Find where the given text appears and provide that cell's center as (X, Y) coordinate. 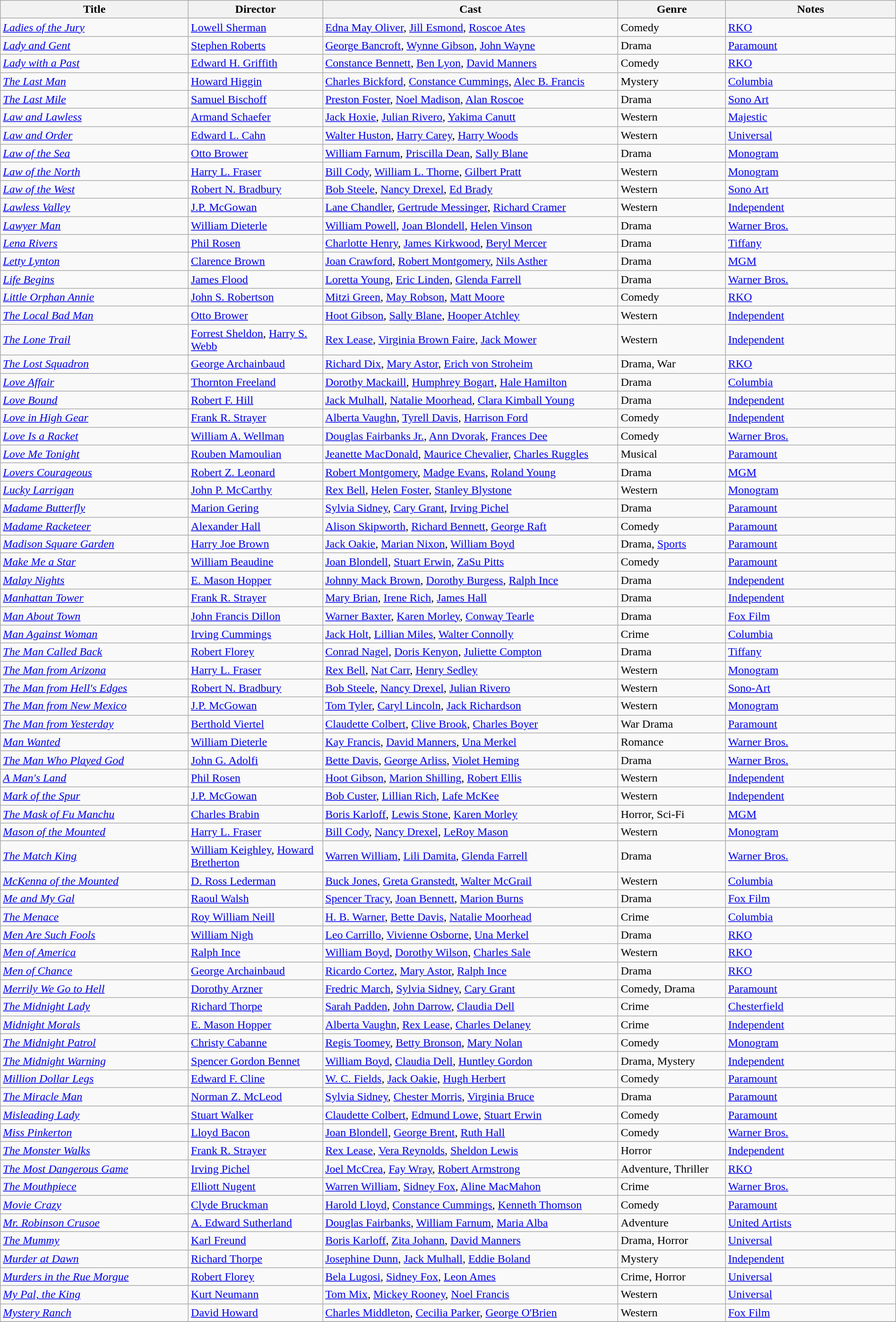
Boris Karloff, Lewis Stone, Karen Morley (471, 814)
Edna May Oliver, Jill Esmond, Roscoe Ates (471, 27)
Dorothy Arzner (256, 989)
Law of the Sea (95, 153)
A. Edward Sutherland (256, 1223)
Madame Butterfly (95, 508)
Elliott Nugent (256, 1187)
David Howard (256, 1313)
Edward L. Cahn (256, 135)
Lane Chandler, Gertrude Messinger, Richard Cramer (471, 207)
Claudette Colbert, Clive Brook, Charles Boyer (471, 724)
William A. Wellman (256, 436)
Rex Lease, Virginia Brown Faire, Jack Mower (471, 339)
Law of the North (95, 171)
Romance (672, 742)
Stuart Walker (256, 1114)
Stephen Roberts (256, 45)
Robert Montgomery, Madge Evans, Roland Young (471, 472)
John G. Adolfi (256, 760)
The Lone Trail (95, 339)
The Last Mile (95, 99)
The Monster Walks (95, 1151)
The Lost Squadron (95, 364)
William Beaudine (256, 562)
The Local Bad Man (95, 315)
Alberta Vaughn, Rex Lease, Charles Delaney (471, 1025)
Irving Cummings (256, 634)
Charles Bickford, Constance Cummings, Alec B. Francis (471, 81)
Men of America (95, 953)
Fredric March, Sylvia Sidney, Cary Grant (471, 989)
Jack Holt, Lillian Miles, Walter Connolly (471, 634)
The Midnight Patrol (95, 1043)
Douglas Fairbanks, William Farnum, Maria Alba (471, 1223)
Edward F. Cline (256, 1078)
Spencer Gordon Bennet (256, 1061)
Men of Chance (95, 971)
The Man from Hell's Edges (95, 688)
Bill Cody, William L. Thorne, Gilbert Pratt (471, 171)
Roy William Neill (256, 917)
Sylvia Sidney, Cary Grant, Irving Pichel (471, 508)
Bob Custer, Lillian Rich, Lafe McKee (471, 796)
Madison Square Garden (95, 544)
Love in High Gear (95, 418)
Make Me a Star (95, 562)
William Farnum, Priscilla Dean, Sally Blane (471, 153)
Howard Higgin (256, 81)
Walter Huston, Harry Carey, Harry Woods (471, 135)
Love Is a Racket (95, 436)
William Powell, Joan Blondell, Helen Vinson (471, 226)
Letty Lynton (95, 261)
Josephine Dunn, Jack Mulhall, Eddie Boland (471, 1259)
Lady with a Past (95, 63)
Drama, War (672, 364)
Lowell Sherman (256, 27)
John S. Robertson (256, 297)
Lovers Courageous (95, 472)
Hoot Gibson, Marion Shilling, Robert Ellis (471, 778)
Lawless Valley (95, 207)
Midnight Morals (95, 1025)
Drama, Horror (672, 1241)
Douglas Fairbanks Jr., Ann Dvorak, Frances Dee (471, 436)
William Nigh (256, 935)
Thornton Freeland (256, 382)
United Artists (810, 1223)
James Flood (256, 279)
The Midnight Lady (95, 1007)
Robert F. Hill (256, 400)
Malay Nights (95, 580)
Hoot Gibson, Sally Blane, Hooper Atchley (471, 315)
John Francis Dillon (256, 616)
Merrily We Go to Hell (95, 989)
Johnny Mack Brown, Dorothy Burgess, Ralph Ince (471, 580)
Alexander Hall (256, 526)
Warren William, Lili Damita, Glenda Farrell (471, 857)
Edward H. Griffith (256, 63)
Adventure (672, 1223)
The Menace (95, 917)
Sono-Art (810, 688)
Clyde Bruckman (256, 1205)
Mystery Ranch (95, 1313)
Mitzi Green, May Robson, Matt Moore (471, 297)
Drama, Mystery (672, 1061)
Bob Steele, Nancy Drexel, Ed Brady (471, 189)
Jack Hoxie, Julian Rivero, Yakima Canutt (471, 117)
Murders in the Rue Morgue (95, 1277)
Mary Brian, Irene Rich, James Hall (471, 598)
Crime, Horror (672, 1277)
The Midnight Warning (95, 1061)
Lawyer Man (95, 226)
The Man from Arizona (95, 670)
A Man's Land (95, 778)
The Mask of Fu Manchu (95, 814)
Rex Bell, Helen Foster, Stanley Blystone (471, 490)
Dorothy Mackaill, Humphrey Bogart, Hale Hamilton (471, 382)
Madame Racketeer (95, 526)
The Miracle Man (95, 1096)
The Man Who Played God (95, 760)
Horror, Sci-Fi (672, 814)
Jack Mulhall, Natalie Moorhead, Clara Kimball Young (471, 400)
Lady and Gent (95, 45)
Man Against Woman (95, 634)
Manhattan Tower (95, 598)
Raoul Walsh (256, 899)
William Boyd, Dorothy Wilson, Charles Sale (471, 953)
Buck Jones, Greta Granstedt, Walter McGrail (471, 881)
Regis Toomey, Betty Bronson, Mary Nolan (471, 1043)
Bill Cody, Nancy Drexel, LeRoy Mason (471, 832)
My Pal, the King (95, 1295)
Warner Baxter, Karen Morley, Conway Tearle (471, 616)
Lucky Larrigan (95, 490)
Musical (672, 454)
Charles Middleton, Cecilia Parker, George O'Brien (471, 1313)
Miss Pinkerton (95, 1133)
Law and Lawless (95, 117)
Irving Pichel (256, 1169)
Murder at Dawn (95, 1259)
John P. McCarthy (256, 490)
Richard Dix, Mary Astor, Erich von Stroheim (471, 364)
Sarah Padden, John Darrow, Claudia Dell (471, 1007)
Leo Carrillo, Vivienne Osborne, Una Merkel (471, 935)
The Mouthpiece (95, 1187)
Drama, Sports (672, 544)
Me and My Gal (95, 899)
Berthold Viertel (256, 724)
D. Ross Lederman (256, 881)
Constance Bennett, Ben Lyon, David Manners (471, 63)
Joan Blondell, Stuart Erwin, ZaSu Pitts (471, 562)
The Last Man (95, 81)
Title (95, 9)
Sylvia Sidney, Chester Morris, Virginia Bruce (471, 1096)
Bette Davis, George Arliss, Violet Heming (471, 760)
Joel McCrea, Fay Wray, Robert Armstrong (471, 1169)
William Boyd, Claudia Dell, Huntley Gordon (471, 1061)
Alberta Vaughn, Tyrell Davis, Harrison Ford (471, 418)
Samuel Bischoff (256, 99)
Jeanette MacDonald, Maurice Chevalier, Charles Ruggles (471, 454)
Million Dollar Legs (95, 1078)
Men Are Such Fools (95, 935)
The Match King (95, 857)
Man About Town (95, 616)
Ladies of the Jury (95, 27)
Tom Mix, Mickey Rooney, Noel Francis (471, 1295)
Boris Karloff, Zita Johann, David Manners (471, 1241)
Mr. Robinson Crusoe (95, 1223)
Horror (672, 1151)
Joan Crawford, Robert Montgomery, Nils Asther (471, 261)
War Drama (672, 724)
Ralph Ince (256, 953)
Notes (810, 9)
Alison Skipworth, Richard Bennett, George Raft (471, 526)
Law of the West (95, 189)
The Man Called Back (95, 652)
Charlotte Henry, James Kirkwood, Beryl Mercer (471, 244)
Rex Lease, Vera Reynolds, Sheldon Lewis (471, 1151)
Misleading Lady (95, 1114)
H. B. Warner, Bette Davis, Natalie Moorhead (471, 917)
Love Bound (95, 400)
The Man from Yesterday (95, 724)
Bela Lugosi, Sidney Fox, Leon Ames (471, 1277)
Harry Joe Brown (256, 544)
McKenna of the Mounted (95, 881)
Movie Crazy (95, 1205)
The Man from New Mexico (95, 706)
Mark of the Spur (95, 796)
The Most Dangerous Game (95, 1169)
Adventure, Thriller (672, 1169)
Conrad Nagel, Doris Kenyon, Juliette Compton (471, 652)
George Bancroft, Wynne Gibson, John Wayne (471, 45)
Genre (672, 9)
The Mummy (95, 1241)
Warren William, Sidney Fox, Aline MacMahon (471, 1187)
Marion Gering (256, 508)
Lena Rivers (95, 244)
Preston Foster, Noel Madison, Alan Roscoe (471, 99)
Law and Order (95, 135)
Tom Tyler, Caryl Lincoln, Jack Richardson (471, 706)
Ricardo Cortez, Mary Astor, Ralph Ince (471, 971)
Karl Freund (256, 1241)
Cast (471, 9)
Lloyd Bacon (256, 1133)
Bob Steele, Nancy Drexel, Julian Rivero (471, 688)
Kay Francis, David Manners, Una Merkel (471, 742)
Rex Bell, Nat Carr, Henry Sedley (471, 670)
Rouben Mamoulian (256, 454)
Charles Brabin (256, 814)
Jack Oakie, Marian Nixon, William Boyd (471, 544)
Chesterfield (810, 1007)
Love Affair (95, 382)
Director (256, 9)
Christy Cabanne (256, 1043)
Loretta Young, Eric Linden, Glenda Farrell (471, 279)
Armand Schaefer (256, 117)
Majestic (810, 117)
Life Begins (95, 279)
W. C. Fields, Jack Oakie, Hugh Herbert (471, 1078)
William Keighley, Howard Bretherton (256, 857)
Clarence Brown (256, 261)
Man Wanted (95, 742)
Claudette Colbert, Edmund Lowe, Stuart Erwin (471, 1114)
Kurt Neumann (256, 1295)
Joan Blondell, George Brent, Ruth Hall (471, 1133)
Love Me Tonight (95, 454)
Little Orphan Annie (95, 297)
Spencer Tracy, Joan Bennett, Marion Burns (471, 899)
Comedy, Drama (672, 989)
Robert Z. Leonard (256, 472)
Harold Lloyd, Constance Cummings, Kenneth Thomson (471, 1205)
Forrest Sheldon, Harry S. Webb (256, 339)
Mason of the Mounted (95, 832)
Norman Z. McLeod (256, 1096)
